Locate the cell with the specified text and output its (X, Y) center coordinate. 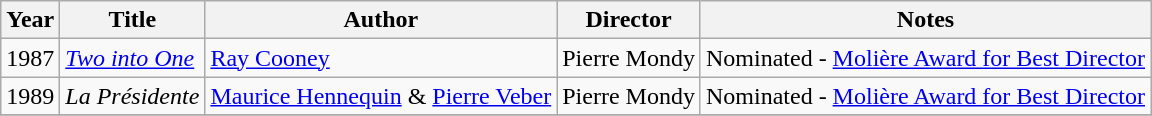
Title (132, 20)
Director (629, 20)
Author (381, 20)
Maurice Hennequin & Pierre Veber (381, 96)
Year (30, 20)
1987 (30, 58)
La Présidente (132, 96)
1989 (30, 96)
Two into One (132, 58)
Notes (925, 20)
Ray Cooney (381, 58)
